Determine the (X, Y) coordinate at the center of the cell enclosing the given text.  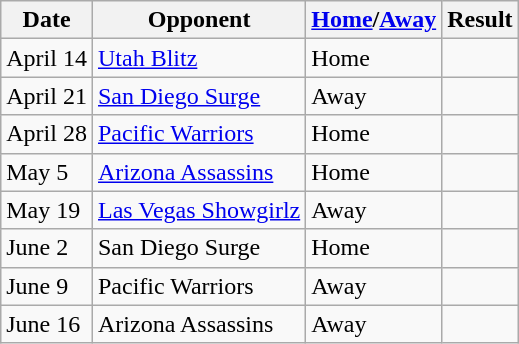
April 14 (47, 58)
June 2 (47, 248)
Utah Blitz (198, 58)
May 19 (47, 210)
June 9 (47, 286)
Result (480, 20)
April 28 (47, 134)
Date (47, 20)
Home/Away (374, 20)
Las Vegas Showgirlz (198, 210)
Opponent (198, 20)
June 16 (47, 324)
May 5 (47, 172)
April 21 (47, 96)
